Return the (X, Y) coordinate for the center point of the cell that contains the specified text.  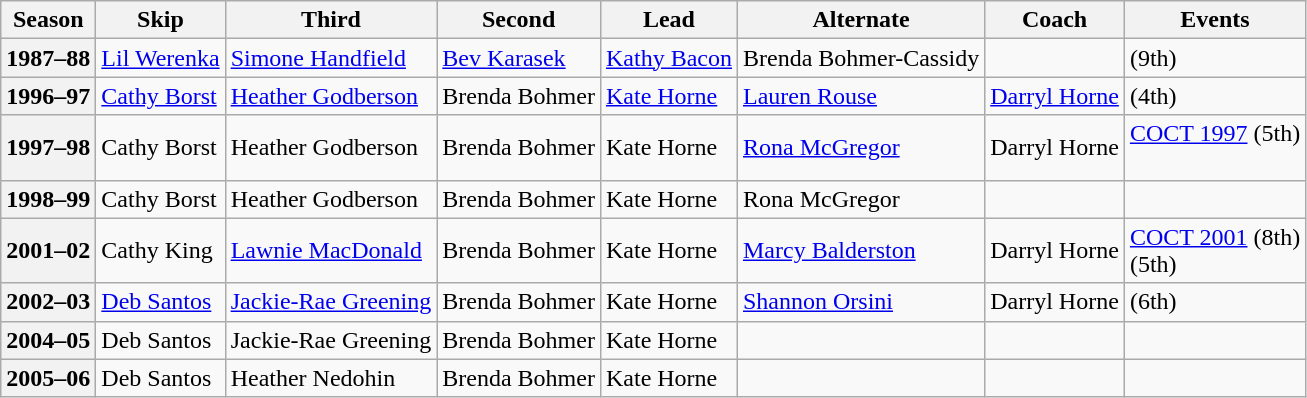
Heather Nedohin (331, 378)
2001–02 (48, 250)
2005–06 (48, 378)
Coach (1055, 20)
COCT 2001 (8th) (5th) (1214, 250)
Lawnie MacDonald (331, 250)
Lead (668, 20)
Alternate (860, 20)
Third (331, 20)
Shannon Orsini (860, 302)
2002–03 (48, 302)
Lil Werenka (160, 58)
1996–97 (48, 96)
1997–98 (48, 148)
(9th) (1214, 58)
Season (48, 20)
Skip (160, 20)
Kathy Bacon (668, 58)
Marcy Balderston (860, 250)
Events (1214, 20)
(4th) (1214, 96)
1987–88 (48, 58)
COCT 1997 (5th) (1214, 148)
Brenda Bohmer-Cassidy (860, 58)
Lauren Rouse (860, 96)
Cathy King (160, 250)
1998–99 (48, 199)
2004–05 (48, 340)
Second (519, 20)
(6th) (1214, 302)
Bev Karasek (519, 58)
Simone Handfield (331, 58)
